Output the [x, y] coordinate of the center of the cell containing the given text.  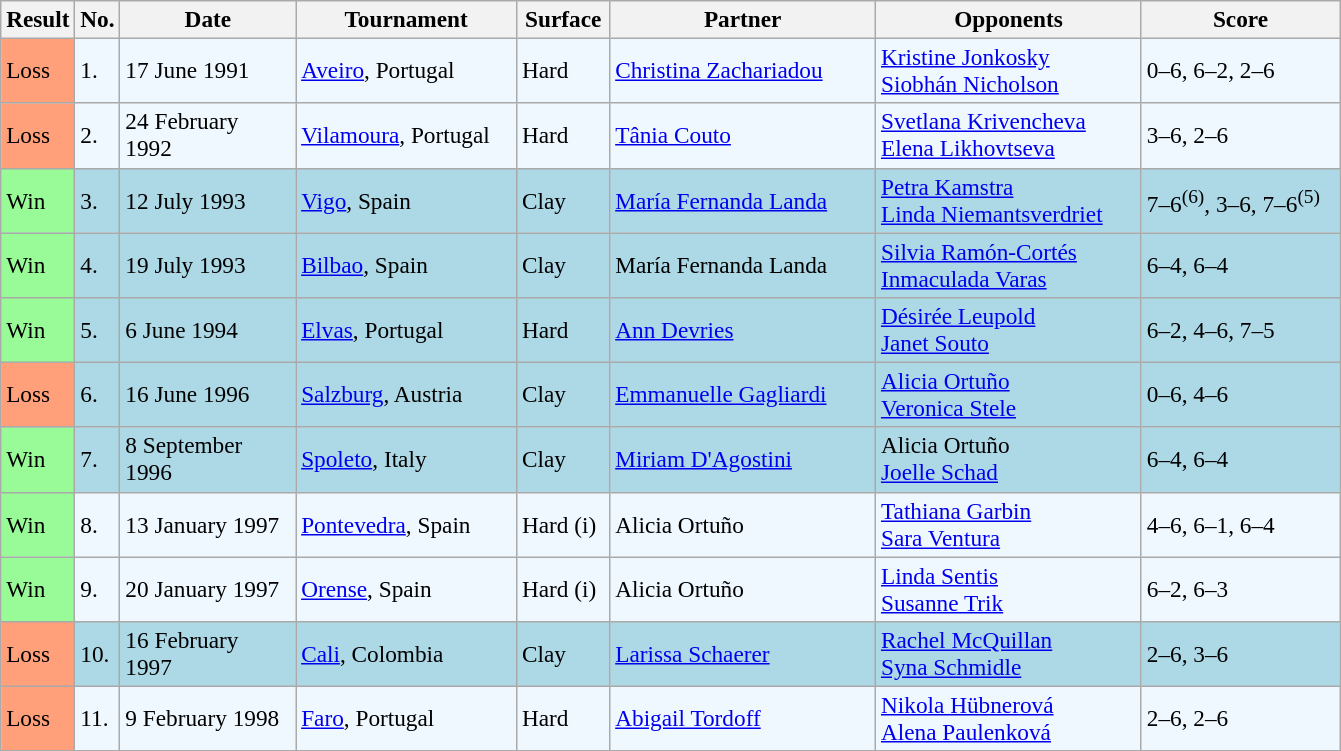
16 February 1997 [208, 654]
Aveiro, Portugal [406, 70]
0–6, 4–6 [1240, 394]
9. [98, 588]
12 July 1993 [208, 200]
Kristine Jonkosky Siobhán Nicholson [1009, 70]
Larissa Schaerer [743, 654]
17 June 1991 [208, 70]
Cali, Colombia [406, 654]
Vilamoura, Portugal [406, 136]
6. [98, 394]
Spoleto, Italy [406, 460]
3. [98, 200]
Nikola Hübnerová Alena Paulenková [1009, 718]
2. [98, 136]
Tournament [406, 19]
0–6, 6–2, 2–6 [1240, 70]
Bilbao, Spain [406, 264]
7–6(6), 3–6, 7–6(5) [1240, 200]
Linda Sentis Susanne Trik [1009, 588]
2–6, 3–6 [1240, 654]
4–6, 6–1, 6–4 [1240, 524]
Elvas, Portugal [406, 330]
Abigail Tordoff [743, 718]
Svetlana Krivencheva Elena Likhovtseva [1009, 136]
6 June 1994 [208, 330]
Miriam D'Agostini [743, 460]
Alicia Ortuño Veronica Stele [1009, 394]
3–6, 2–6 [1240, 136]
Alicia Ortuño Joelle Schad [1009, 460]
Salzburg, Austria [406, 394]
Désirée Leupold Janet Souto [1009, 330]
13 January 1997 [208, 524]
5. [98, 330]
Pontevedra, Spain [406, 524]
Ann Devries [743, 330]
Tathiana Garbin Sara Ventura [1009, 524]
16 June 1996 [208, 394]
8 September 1996 [208, 460]
2–6, 2–6 [1240, 718]
Silvia Ramón-Cortés Inmaculada Varas [1009, 264]
Result [38, 19]
8. [98, 524]
No. [98, 19]
Opponents [1009, 19]
Emmanuelle Gagliardi [743, 394]
Date [208, 19]
7. [98, 460]
Rachel McQuillan Syna Schmidle [1009, 654]
Surface [564, 19]
6–2, 4–6, 7–5 [1240, 330]
20 January 1997 [208, 588]
19 July 1993 [208, 264]
Petra Kamstra Linda Niemantsverdriet [1009, 200]
9 February 1998 [208, 718]
24 February 1992 [208, 136]
1. [98, 70]
Orense, Spain [406, 588]
Tânia Couto [743, 136]
Vigo, Spain [406, 200]
11. [98, 718]
Faro, Portugal [406, 718]
6–2, 6–3 [1240, 588]
Score [1240, 19]
10. [98, 654]
Christina Zachariadou [743, 70]
4. [98, 264]
Partner [743, 19]
